For the text-containing cell, return its midpoint in (x, y) coordinate format. 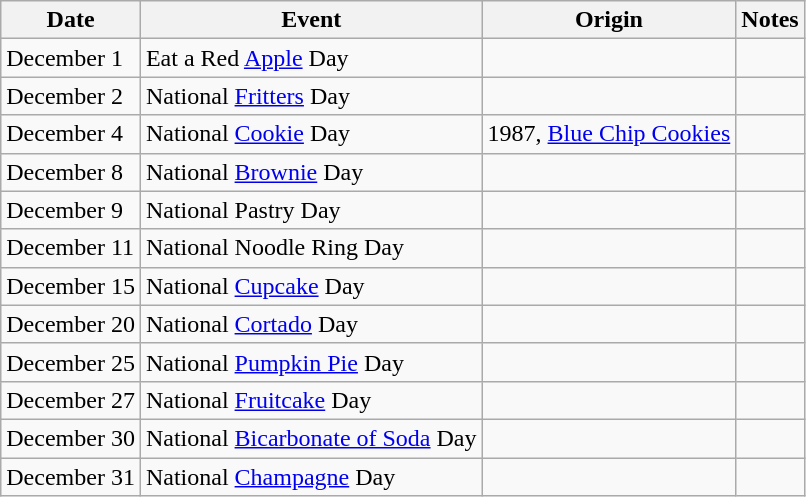
December 25 (71, 362)
National Brownie Day (311, 172)
December 8 (71, 172)
National Bicarbonate of Soda Day (311, 438)
Eat a Red Apple Day (311, 58)
National Cortado Day (311, 324)
December 2 (71, 96)
December 27 (71, 400)
December 15 (71, 286)
National Noodle Ring Day (311, 248)
National Cupcake Day (311, 286)
December 4 (71, 134)
December 20 (71, 324)
December 11 (71, 248)
Notes (770, 20)
National Pastry Day (311, 210)
National Fruitcake Day (311, 400)
National Cookie Day (311, 134)
Event (311, 20)
December 1 (71, 58)
Date (71, 20)
National Champagne Day (311, 477)
National Fritters Day (311, 96)
National Pumpkin Pie Day (311, 362)
December 9 (71, 210)
December 31 (71, 477)
1987, Blue Chip Cookies (609, 134)
Origin (609, 20)
December 30 (71, 438)
